Pinpoint the cell where the given text exists, returning its [x, y] midpoint coordinate. 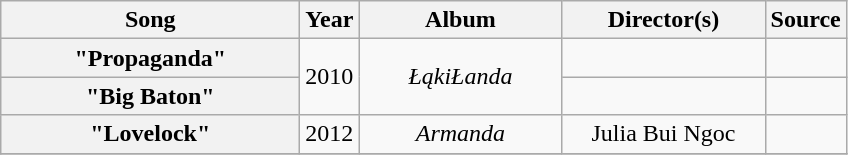
Julia Bui Ngoc [664, 134]
"Big Baton" [150, 96]
"Lovelock" [150, 134]
Armanda [460, 134]
Song [150, 20]
Director(s) [664, 20]
2010 [330, 77]
Year [330, 20]
2012 [330, 134]
"Propaganda" [150, 58]
Source [806, 20]
Album [460, 20]
ŁąkiŁanda [460, 77]
